Output the (x, y) coordinate of the center of the cell containing the given text.  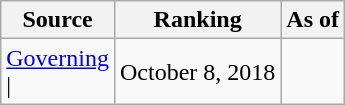
As of (313, 20)
Governing| (58, 72)
Ranking (197, 20)
October 8, 2018 (197, 72)
Source (58, 20)
